Capture the cell that displays the provided text and extract its [X, Y] central coordinate. 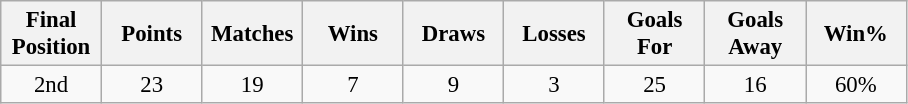
2nd [52, 85]
3 [554, 85]
23 [152, 85]
Points [152, 34]
Win% [856, 34]
Matches [252, 34]
25 [654, 85]
Final Position [52, 34]
Goals Away [756, 34]
Draws [454, 34]
60% [856, 85]
Losses [554, 34]
9 [454, 85]
16 [756, 85]
19 [252, 85]
7 [354, 85]
Wins [354, 34]
Goals For [654, 34]
